Extract the (x, y) coordinate from the center of the cell holding the provided text.  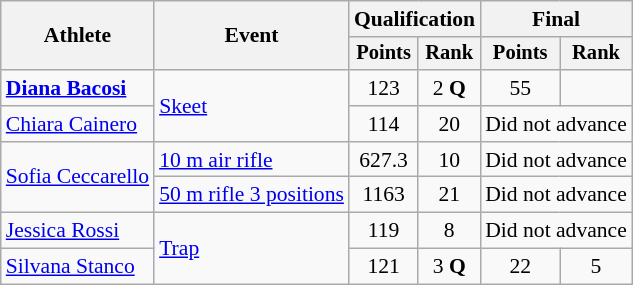
Silvana Stanco (78, 267)
Event (252, 36)
5 (596, 267)
123 (384, 88)
Chiara Cainero (78, 124)
50 m rifle 3 positions (252, 195)
Jessica Rossi (78, 231)
22 (520, 267)
627.3 (384, 160)
10 m air rifle (252, 160)
Skeet (252, 106)
Trap (252, 248)
8 (449, 231)
1163 (384, 195)
Diana Bacosi (78, 88)
20 (449, 124)
Final (556, 19)
114 (384, 124)
Sofia Ceccarello (78, 178)
119 (384, 231)
2 Q (449, 88)
121 (384, 267)
3 Q (449, 267)
21 (449, 195)
Athlete (78, 36)
10 (449, 160)
55 (520, 88)
Qualification (414, 19)
